Search for the cell housing the specified text and yield its (X, Y) center coordinate. 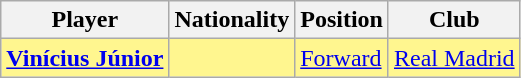
Player (85, 20)
Vinícius Júnior (85, 58)
Nationality (232, 20)
Club (454, 20)
Position (342, 20)
Real Madrid (454, 58)
Forward (342, 58)
